Determine the [x, y] coordinate at the center of the cell enclosing the given text.  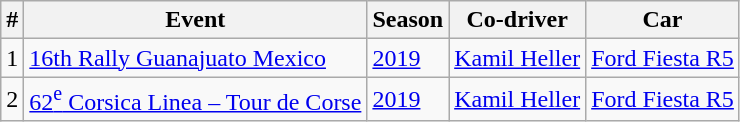
2 [12, 100]
62e Corsica Linea – Tour de Corse [196, 100]
1 [12, 58]
# [12, 20]
Car [663, 20]
16th Rally Guanajuato Mexico [196, 58]
Season [408, 20]
Co-driver [518, 20]
Event [196, 20]
